For the text-containing cell, return its midpoint in (X, Y) coordinate format. 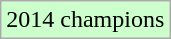
2014 champions (86, 20)
